Find where the given text appears and provide that cell's center as [X, Y] coordinate. 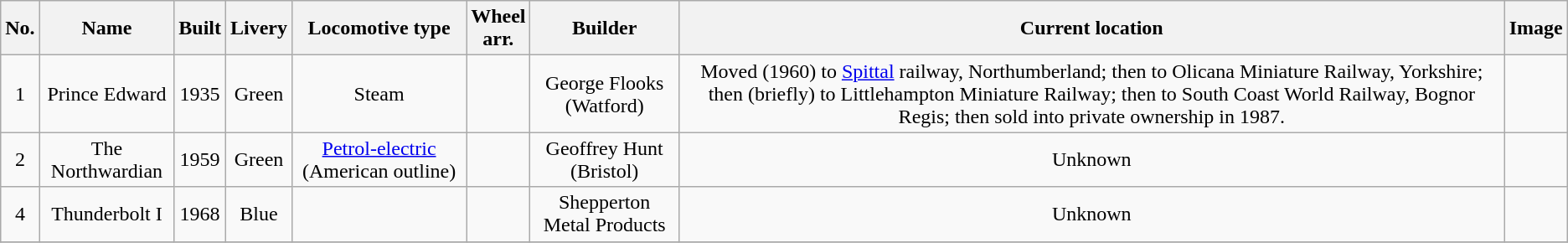
Prince Edward [107, 94]
George Flooks (Watford) [605, 94]
Wheel arr. [498, 28]
Livery [260, 28]
Blue [260, 215]
Image [1536, 28]
4 [20, 215]
1935 [200, 94]
Geoffrey Hunt (Bristol) [605, 159]
1959 [200, 159]
2 [20, 159]
Shepperton Metal Products [605, 215]
Built [200, 28]
Builder [605, 28]
The Northwardian [107, 159]
Locomotive type [379, 28]
Steam [379, 94]
Thunderbolt I [107, 215]
Name [107, 28]
Petrol-electric (American outline) [379, 159]
Current location [1091, 28]
No. [20, 28]
1 [20, 94]
1968 [200, 215]
